Provide the (X, Y) coordinate of the cell's center where the given text is located.  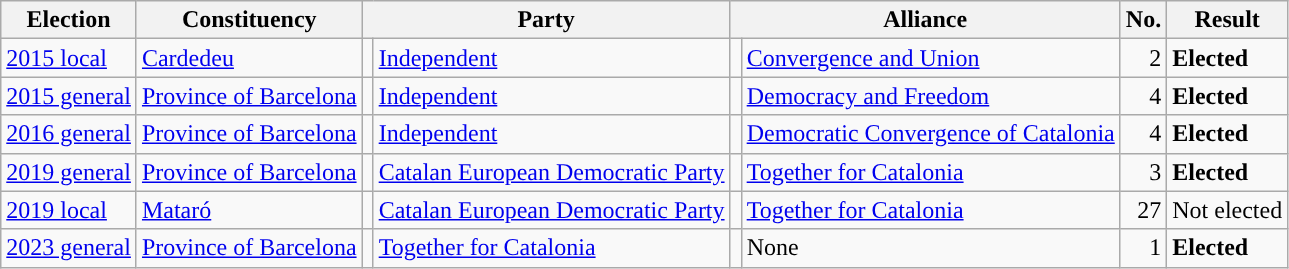
Alliance (925, 20)
No. (1143, 20)
2 (1143, 58)
Constituency (249, 20)
2015 general (69, 96)
Result (1228, 20)
1 (1143, 248)
2016 general (69, 134)
Democratic Convergence of Catalonia (930, 134)
Mataró (249, 210)
2019 general (69, 172)
Democracy and Freedom (930, 96)
3 (1143, 172)
Party (546, 20)
27 (1143, 210)
2019 local (69, 210)
Election (69, 20)
2023 general (69, 248)
Convergence and Union (930, 58)
Not elected (1228, 210)
None (930, 248)
Cardedeu (249, 58)
2015 local (69, 58)
